Identify which cell holds the provided text, then report its (x, y) central coordinate. 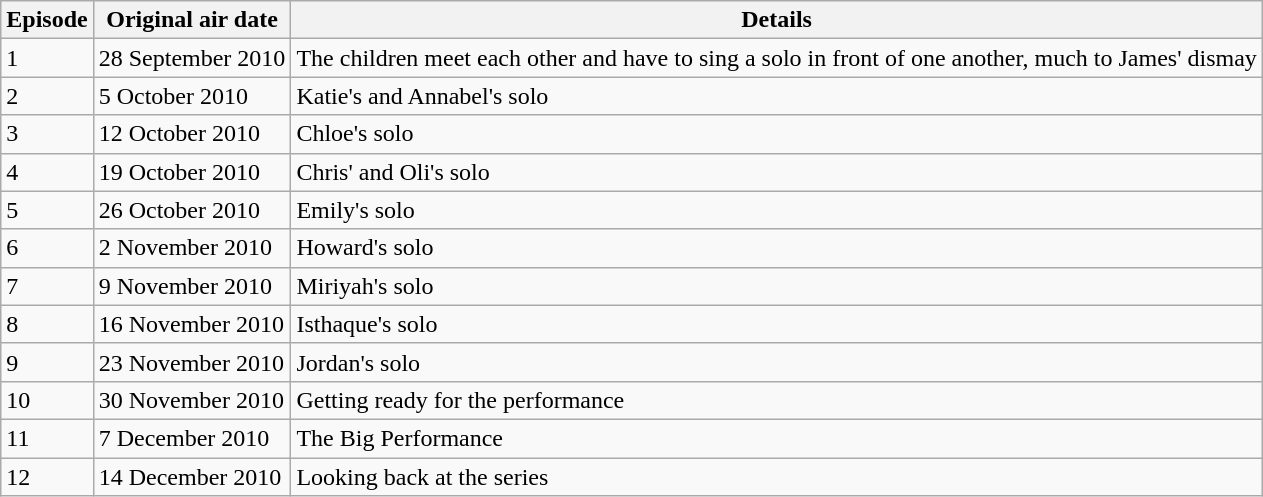
12 (47, 477)
5 October 2010 (192, 96)
Episode (47, 20)
9 (47, 362)
Emily's solo (776, 210)
Miriyah's solo (776, 286)
Chris' and Oli's solo (776, 172)
9 November 2010 (192, 286)
Looking back at the series (776, 477)
23 November 2010 (192, 362)
2 November 2010 (192, 248)
14 December 2010 (192, 477)
7 December 2010 (192, 438)
11 (47, 438)
8 (47, 324)
4 (47, 172)
28 September 2010 (192, 58)
12 October 2010 (192, 134)
Howard's solo (776, 248)
10 (47, 400)
19 October 2010 (192, 172)
16 November 2010 (192, 324)
The Big Performance (776, 438)
Getting ready for the performance (776, 400)
7 (47, 286)
30 November 2010 (192, 400)
Isthaque's solo (776, 324)
Original air date (192, 20)
3 (47, 134)
2 (47, 96)
Details (776, 20)
1 (47, 58)
6 (47, 248)
The children meet each other and have to sing a solo in front of one another, much to James' dismay (776, 58)
26 October 2010 (192, 210)
Jordan's solo (776, 362)
Katie's and Annabel's solo (776, 96)
5 (47, 210)
Chloe's solo (776, 134)
